From the cell containing the given text, extract its center point as [X, Y] coordinate. 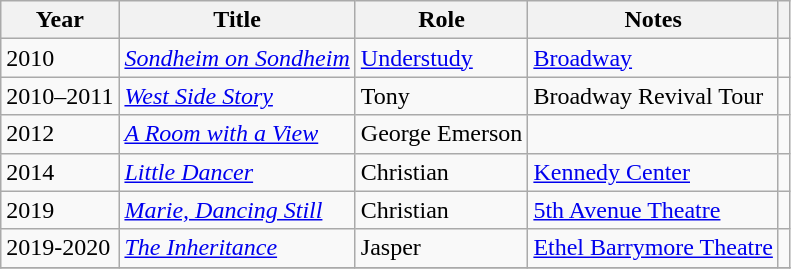
West Side Story [237, 96]
Little Dancer [237, 172]
Year [60, 20]
Kennedy Center [654, 172]
Notes [654, 20]
2010–2011 [60, 96]
2019 [60, 210]
2014 [60, 172]
A Room with a View [237, 134]
The Inheritance [237, 248]
2019-2020 [60, 248]
Broadway Revival Tour [654, 96]
Sondheim on Sondheim [237, 58]
Title [237, 20]
Broadway [654, 58]
Marie, Dancing Still [237, 210]
Understudy [442, 58]
2012 [60, 134]
Role [442, 20]
2010 [60, 58]
Jasper [442, 248]
5th Avenue Theatre [654, 210]
Ethel Barrymore Theatre [654, 248]
George Emerson [442, 134]
Tony [442, 96]
